Provide the (X, Y) coordinate of the cell's center where the given text is located.  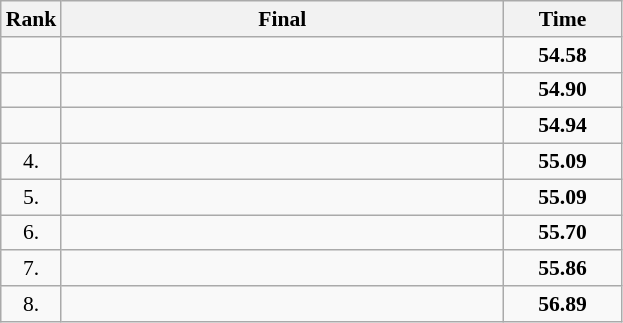
54.94 (562, 126)
54.58 (562, 55)
Time (562, 19)
4. (32, 162)
Final (282, 19)
Rank (32, 19)
7. (32, 269)
5. (32, 197)
8. (32, 304)
56.89 (562, 304)
55.86 (562, 269)
54.90 (562, 90)
55.70 (562, 233)
6. (32, 233)
